Identify which cell holds the provided text, then report its (X, Y) central coordinate. 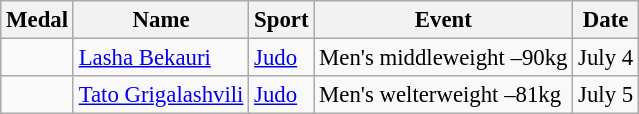
Name (160, 20)
Sport (282, 20)
July 4 (606, 58)
Men's middleweight –90kg (444, 58)
July 5 (606, 95)
Date (606, 20)
Medal (38, 20)
Tato Grigalashvili (160, 95)
Event (444, 20)
Men's welterweight –81kg (444, 95)
Lasha Bekauri (160, 58)
